Detect which cell encompasses the target text, then output its [x, y] center coordinate. 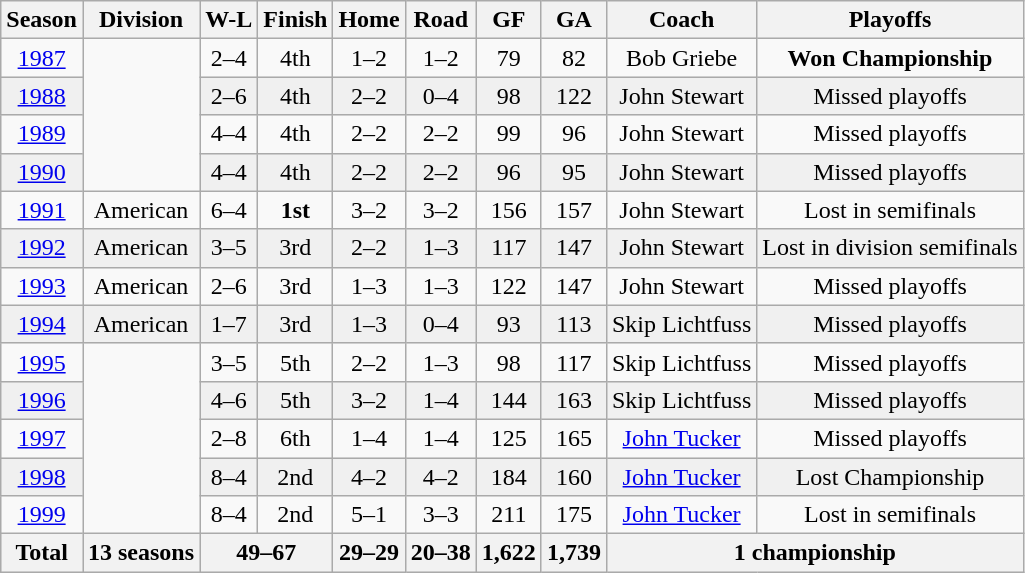
6th [296, 438]
184 [508, 477]
Lost in division semifinals [890, 248]
1989 [42, 134]
20–38 [440, 553]
2–8 [229, 438]
Coach [681, 20]
2–4 [229, 58]
1998 [42, 477]
1991 [42, 210]
Playoffs [890, 20]
Finish [296, 20]
1,739 [574, 553]
113 [574, 324]
1997 [42, 438]
1995 [42, 362]
175 [574, 515]
Bob Griebe [681, 58]
93 [508, 324]
82 [574, 58]
160 [574, 477]
5–1 [369, 515]
211 [508, 515]
Road [440, 20]
GA [574, 20]
Lost Championship [890, 477]
Division [140, 20]
163 [574, 400]
6–4 [229, 210]
49–67 [266, 553]
125 [508, 438]
79 [508, 58]
95 [574, 172]
144 [508, 400]
Season [42, 20]
157 [574, 210]
4–6 [229, 400]
1988 [42, 96]
99 [508, 134]
1999 [42, 515]
1994 [42, 324]
13 seasons [140, 553]
GF [508, 20]
W-L [229, 20]
29–29 [369, 553]
1,622 [508, 553]
1987 [42, 58]
1st [296, 210]
Won Championship [890, 58]
156 [508, 210]
Home [369, 20]
1 championship [814, 553]
1990 [42, 172]
1996 [42, 400]
165 [574, 438]
1992 [42, 248]
1993 [42, 286]
1–7 [229, 324]
Total [42, 553]
3–3 [440, 515]
